Determine the [x, y] coordinate at the center of the cell enclosing the given text.  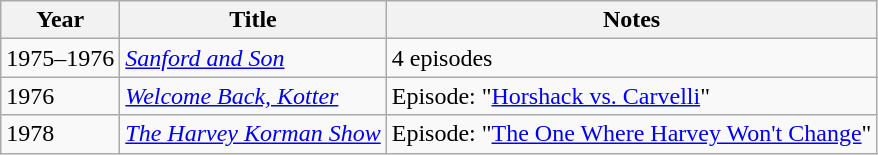
Notes [632, 20]
Year [60, 20]
4 episodes [632, 58]
1975–1976 [60, 58]
Episode: "The One Where Harvey Won't Change" [632, 134]
Sanford and Son [253, 58]
1978 [60, 134]
Episode: "Horshack vs. Carvelli" [632, 96]
Title [253, 20]
Welcome Back, Kotter [253, 96]
1976 [60, 96]
The Harvey Korman Show [253, 134]
